Return [X, Y] of the center of cell containing provided text 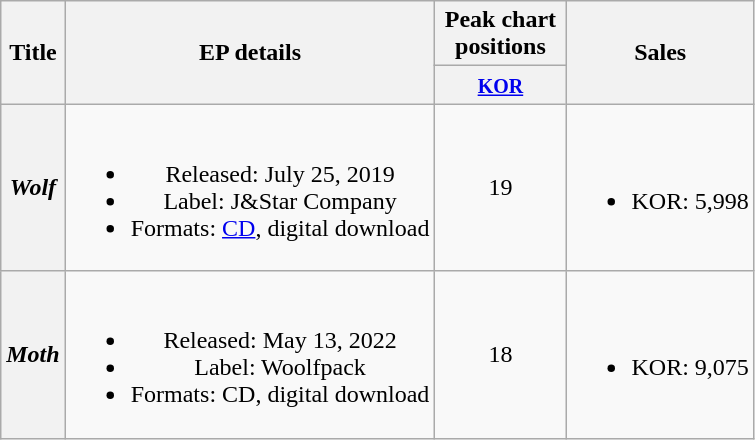
EP details [250, 52]
Peak chart positions [500, 34]
18 [500, 354]
Moth [33, 354]
Wolf [33, 188]
KOR: 5,998 [660, 188]
KOR [500, 85]
19 [500, 188]
Title [33, 52]
Released: July 25, 2019Label: J&Star CompanyFormats: CD, digital download [250, 188]
Sales [660, 52]
KOR: 9,075 [660, 354]
Released: May 13, 2022Label: WoolfpackFormats: CD, digital download [250, 354]
